Extract the [X, Y] coordinate from the center of the cell holding the provided text.  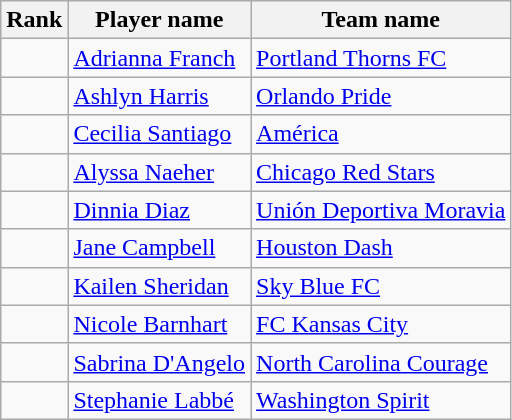
Portland Thorns FC [381, 58]
Chicago Red Stars [381, 172]
Jane Campbell [160, 248]
Rank [34, 20]
Adrianna Franch [160, 58]
Player name [160, 20]
North Carolina Courage [381, 362]
Washington Spirit [381, 400]
Sabrina D'Angelo [160, 362]
Kailen Sheridan [160, 286]
Dinnia Diaz [160, 210]
Unión Deportiva Moravia [381, 210]
Orlando Pride [381, 96]
América [381, 134]
Alyssa Naeher [160, 172]
FC Kansas City [381, 324]
Sky Blue FC [381, 286]
Team name [381, 20]
Houston Dash [381, 248]
Nicole Barnhart [160, 324]
Stephanie Labbé [160, 400]
Cecilia Santiago [160, 134]
Ashlyn Harris [160, 96]
